Find where the given text appears and provide that cell's center as [X, Y] coordinate. 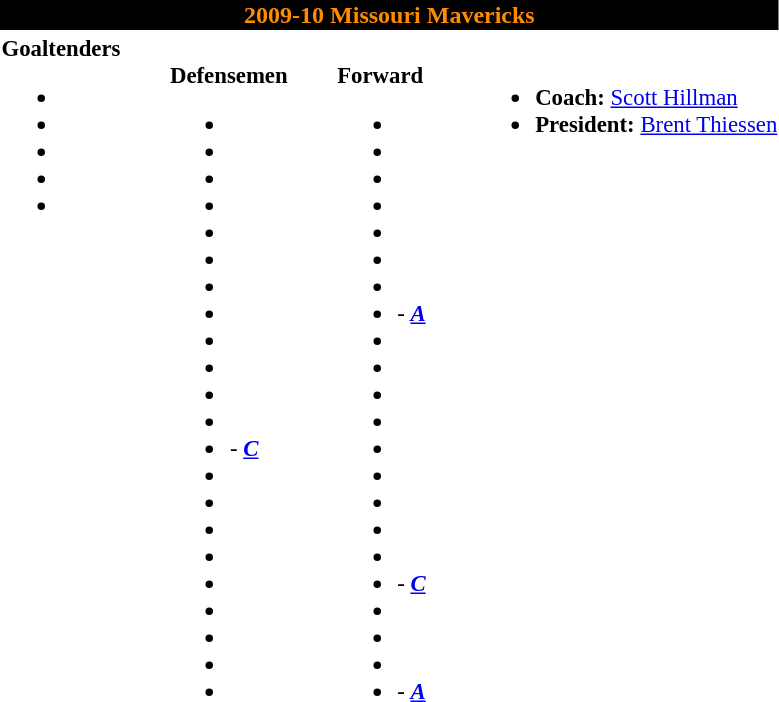
2009-10 Missouri Mavericks [390, 15]
